Capture the cell that displays the provided text and extract its (X, Y) central coordinate. 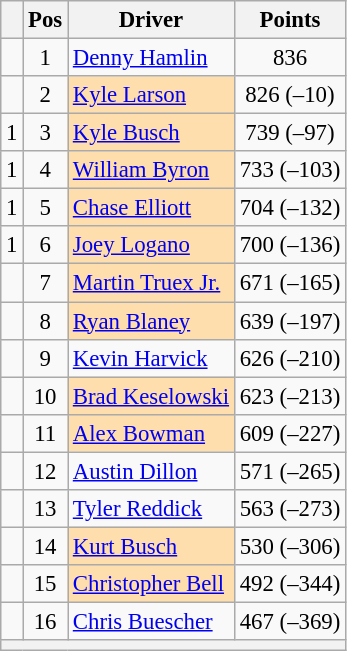
7 (46, 283)
Pos (46, 20)
13 (46, 509)
6 (46, 245)
Christopher Bell (152, 584)
671 (–165) (290, 283)
609 (–227) (290, 433)
Joey Logano (152, 245)
492 (–344) (290, 584)
Alex Bowman (152, 433)
14 (46, 546)
Kyle Busch (152, 133)
4 (46, 170)
William Byron (152, 170)
563 (–273) (290, 509)
Kurt Busch (152, 546)
Driver (152, 20)
530 (–306) (290, 546)
16 (46, 621)
Martin Truex Jr. (152, 283)
8 (46, 321)
623 (–213) (290, 396)
704 (–132) (290, 208)
Kyle Larson (152, 95)
Points (290, 20)
Denny Hamlin (152, 58)
5 (46, 208)
9 (46, 358)
Tyler Reddick (152, 509)
Brad Keselowski (152, 396)
739 (–97) (290, 133)
15 (46, 584)
12 (46, 471)
3 (46, 133)
626 (–210) (290, 358)
2 (46, 95)
11 (46, 433)
Chris Buescher (152, 621)
Kevin Harvick (152, 358)
Austin Dillon (152, 471)
467 (–369) (290, 621)
639 (–197) (290, 321)
826 (–10) (290, 95)
733 (–103) (290, 170)
571 (–265) (290, 471)
Chase Elliott (152, 208)
700 (–136) (290, 245)
836 (290, 58)
10 (46, 396)
Ryan Blaney (152, 321)
